Provide the [x, y] coordinate of the cell's center where the given text is located.  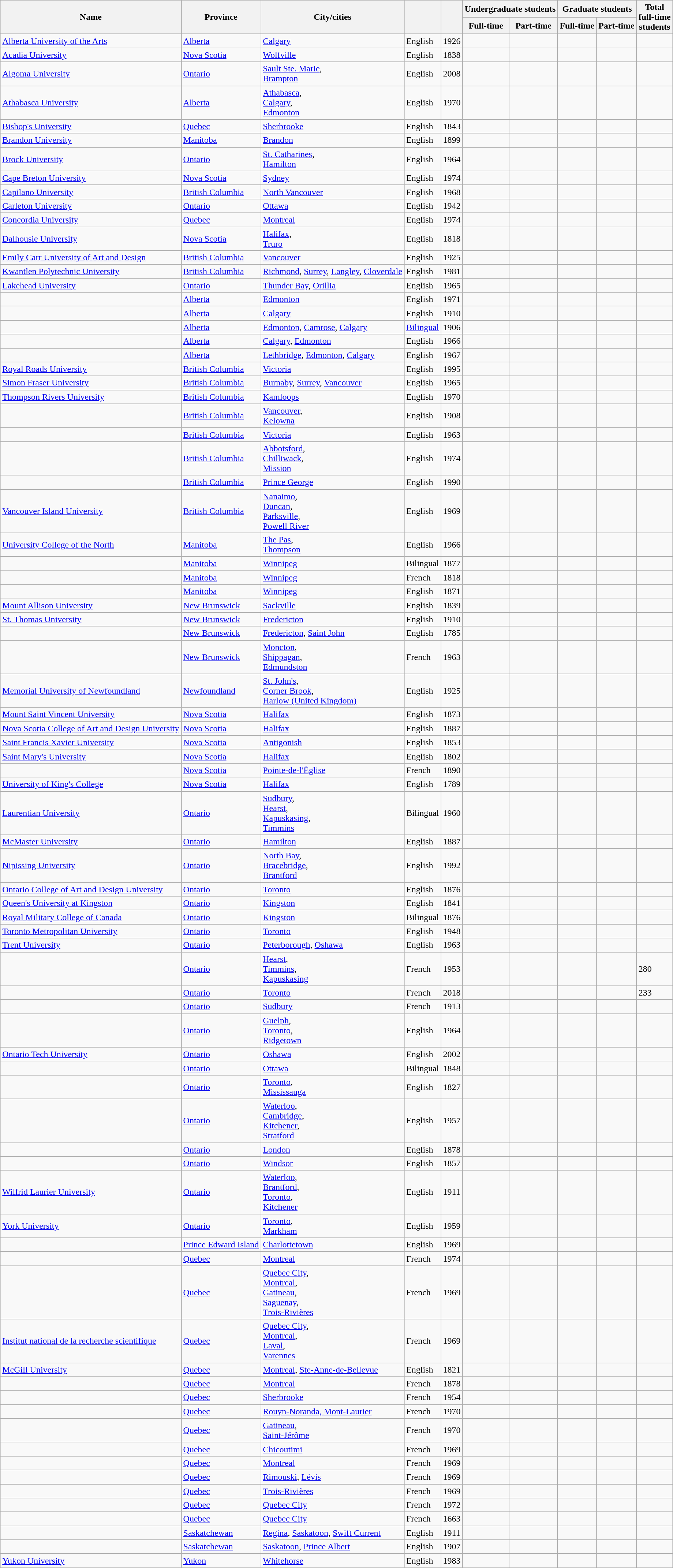
Undergraduate students [510, 9]
233 [654, 993]
Simon Fraser University [91, 383]
1843 [452, 126]
Oshawa [333, 1054]
1968 [452, 192]
Toronto,Mississauga [333, 1087]
Saint Mary's University [91, 756]
Dalhousie University [91, 239]
North Vancouver [333, 192]
Nipissing University [91, 866]
Pointe-de-l'Église [333, 770]
City/cities [333, 17]
1906 [452, 327]
Brandon [333, 140]
London [333, 1150]
Whitehorse [333, 1561]
Sydney [333, 178]
1877 [452, 564]
Ontario Tech University [91, 1054]
1942 [452, 206]
1838 [452, 55]
Nanaimo,Duncan,Parksville,Powell River [333, 511]
Vancouver,Kelowna [333, 416]
McGill University [91, 1370]
The Pas,Thompson [333, 545]
Capilano University [91, 192]
Sudbury [333, 1007]
Montreal, Ste-Anne-de-Bellevue [333, 1370]
Antigonish [333, 742]
Burnaby, Surrey, Vancouver [333, 383]
1789 [452, 784]
1857 [452, 1164]
1899 [452, 140]
1785 [452, 633]
Mount Allison University [91, 605]
Nova Scotia College of Art and Design University [91, 728]
Totalfull-timestudents [654, 17]
Waterloo,Brantford,Toronto,Kitchener [333, 1192]
Wilfrid Laurier University [91, 1192]
1663 [452, 1519]
Moncton,Shippagan,Edmundston [333, 657]
Memorial University of Newfoundland [91, 691]
1983 [452, 1561]
Chicoutimi [333, 1449]
Name [91, 17]
1802 [452, 756]
1954 [452, 1397]
Saskatoon, Prince Albert [333, 1547]
Royal Military College of Canada [91, 917]
Saint Francis Xavier University [91, 742]
1890 [452, 770]
Quebec City,Montreal,Laval,Varennes [333, 1341]
Carleton University [91, 206]
Abbotsford,Chilliwack,Mission [333, 458]
Athabasca,Calgary,Edmonton [333, 102]
Yukon [221, 1561]
North Bay,Bracebridge,Brantford [333, 866]
Charlottetown [333, 1245]
Trent University [91, 945]
Emily Carr University of Art and Design [91, 258]
Vancouver [333, 258]
Yukon University [91, 1561]
Lakehead University [91, 285]
Peterborough, Oshawa [333, 945]
Edmonton [333, 299]
Kwantlen Polytechnic University [91, 272]
Trois-Rivières [333, 1491]
1995 [452, 369]
Wolfville [333, 55]
1990 [452, 482]
Sudbury,Hearst,Kapuskasing,Timmins [333, 813]
Mount Saint Vincent University [91, 714]
University of King's College [91, 784]
1821 [452, 1370]
1848 [452, 1068]
Waterloo,Cambridge,Kitchener,Stratford [333, 1121]
Province [221, 17]
St. Thomas University [91, 619]
Thunder Bay, Orillia [333, 285]
Laurentian University [91, 813]
Concordia University [91, 220]
Fredericton [333, 619]
St. John's,Corner Brook,Harlow (United Kingdom) [333, 691]
Alberta University of the Arts [91, 41]
Algoma University [91, 74]
Institut national de la recherche scientifique [91, 1341]
Acadia University [91, 55]
Thompson Rivers University [91, 397]
2002 [452, 1054]
Sault Ste. Marie,Brampton [333, 74]
Brock University [91, 159]
York University [91, 1226]
Richmond, Surrey, Langley, Cloverdale [333, 272]
1871 [452, 591]
McMaster University [91, 842]
1948 [452, 931]
Cape Breton University [91, 178]
Rimouski, Lévis [333, 1477]
1972 [452, 1505]
Kamloops [333, 397]
Regina, Saskatoon, Swift Current [333, 1533]
Toronto,Markham [333, 1226]
Prince George [333, 482]
1971 [452, 299]
2018 [452, 993]
1841 [452, 903]
St. Catharines,Hamilton [333, 159]
1981 [452, 272]
1967 [452, 355]
1853 [452, 742]
Prince Edward Island [221, 1245]
Toronto Metropolitan University [91, 931]
1957 [452, 1121]
Ontario College of Art and Design University [91, 889]
1907 [452, 1547]
Vancouver Island University [91, 511]
Brandon University [91, 140]
1873 [452, 714]
1827 [452, 1087]
Newfoundland [221, 691]
Calgary, Edmonton [333, 341]
Lethbridge, Edmonton, Calgary [333, 355]
1839 [452, 605]
Athabasca University [91, 102]
Windsor [333, 1164]
1913 [452, 1007]
Graduate students [597, 9]
Queen's University at Kingston [91, 903]
280 [654, 969]
1908 [452, 416]
1992 [452, 866]
1960 [452, 813]
1926 [452, 41]
Rouyn-Noranda, Mont-Laurier [333, 1411]
2008 [452, 74]
Bishop's University [91, 126]
Halifax,Truro [333, 239]
Quebec City,Montreal,Gatineau,Saguenay,Trois-Rivières [333, 1292]
University College of the North [91, 545]
Fredericton, Saint John [333, 633]
Edmonton, Camrose, Calgary [333, 327]
1959 [452, 1226]
Royal Roads University [91, 369]
1953 [452, 969]
Gatineau,Saint-Jérôme [333, 1430]
Sackville [333, 605]
Hearst,Timmins,Kapuskasing [333, 969]
Guelph,Toronto,Ridgetown [333, 1030]
Hamilton [333, 842]
